Search for the cell housing the specified text and yield its (X, Y) center coordinate. 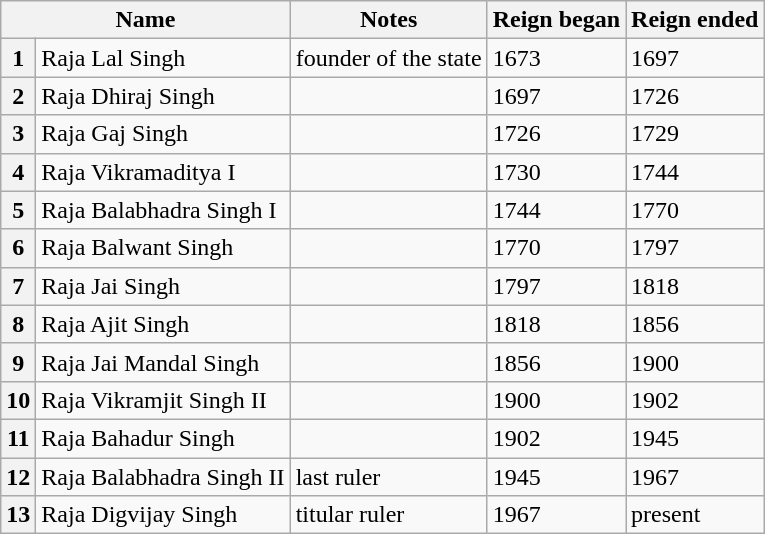
Raja Balabhadra Singh I (163, 210)
3 (18, 134)
Raja Bahadur Singh (163, 438)
4 (18, 172)
1729 (695, 134)
Raja Vikramaditya I (163, 172)
Raja Digvijay Singh (163, 515)
Raja Gaj Singh (163, 134)
founder of the state (388, 58)
Raja Lal Singh (163, 58)
10 (18, 400)
11 (18, 438)
Raja Dhiraj Singh (163, 96)
13 (18, 515)
1730 (556, 172)
Raja Ajit Singh (163, 324)
6 (18, 248)
Raja Jai Singh (163, 286)
Raja Balabhadra Singh II (163, 477)
12 (18, 477)
Raja Balwant Singh (163, 248)
9 (18, 362)
5 (18, 210)
Reign ended (695, 20)
titular ruler (388, 515)
Notes (388, 20)
1673 (556, 58)
Raja Jai Mandal Singh (163, 362)
1 (18, 58)
Raja Vikramjit Singh II (163, 400)
Reign began (556, 20)
7 (18, 286)
Name (146, 20)
2 (18, 96)
present (695, 515)
last ruler (388, 477)
8 (18, 324)
